Identify which cell holds the provided text, then report its (x, y) central coordinate. 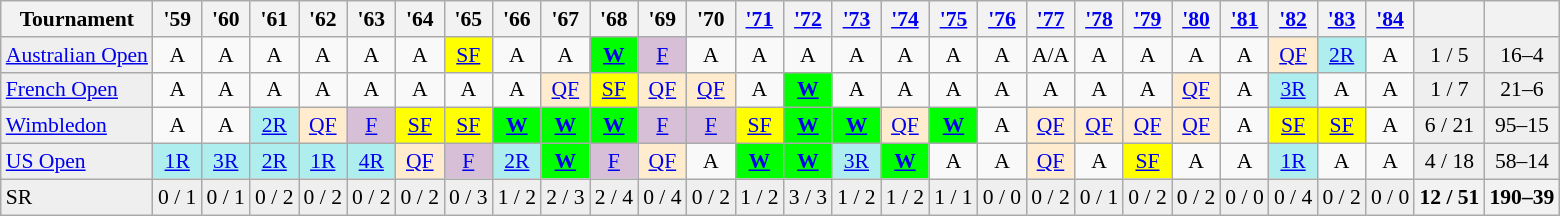
1 / 1 (954, 197)
'81 (1244, 19)
'65 (468, 19)
'82 (1294, 19)
'76 (1002, 19)
3 / 3 (808, 197)
A/A (1050, 55)
'71 (760, 19)
Wimbledon (77, 126)
'59 (178, 19)
SR (77, 197)
'70 (712, 19)
Tournament (77, 19)
Australian Open (77, 55)
'80 (1196, 19)
'83 (1342, 19)
2 / 3 (566, 197)
12 / 51 (1449, 197)
0 / 3 (468, 197)
'62 (322, 19)
'64 (420, 19)
'72 (808, 19)
'78 (1100, 19)
'63 (372, 19)
'67 (566, 19)
'73 (856, 19)
'61 (274, 19)
'69 (662, 19)
'79 (1148, 19)
'68 (614, 19)
'60 (226, 19)
190–39 (1522, 197)
2 / 4 (614, 197)
16–4 (1522, 55)
'75 (954, 19)
1 / 7 (1449, 90)
58–14 (1522, 162)
4R (372, 162)
21–6 (1522, 90)
95–15 (1522, 126)
'74 (906, 19)
'77 (1050, 19)
US Open (77, 162)
4 / 18 (1449, 162)
French Open (77, 90)
6 / 21 (1449, 126)
'84 (1390, 19)
1 / 5 (1449, 55)
'66 (518, 19)
